Return (X, Y) of the center of cell containing provided text 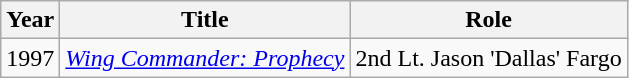
Title (205, 20)
Role (488, 20)
2nd Lt. Jason 'Dallas' Fargo (488, 58)
Year (30, 20)
Wing Commander: Prophecy (205, 58)
1997 (30, 58)
